Provide the [X, Y] coordinate of the cell's center where the given text is located.  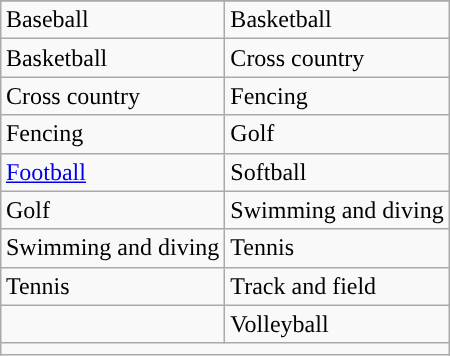
Track and field [337, 286]
Volleyball [337, 324]
Baseball [112, 20]
Softball [337, 172]
Football [112, 172]
